Return the (x, y) coordinate for the center point of the cell that contains the specified text.  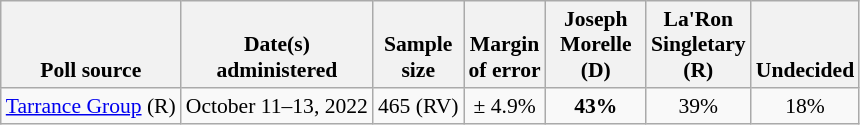
Tarrance Group (R) (91, 106)
October 11–13, 2022 (277, 106)
La'Ron Singletary (R) (698, 44)
43% (596, 106)
39% (698, 106)
± 4.9% (505, 106)
Joseph Morelle (D) (596, 44)
Undecided (805, 44)
Marginof error (505, 44)
Date(s)administered (277, 44)
Poll source (91, 44)
18% (805, 106)
465 (RV) (418, 106)
Samplesize (418, 44)
